From the cell containing the given text, extract its center point as (x, y) coordinate. 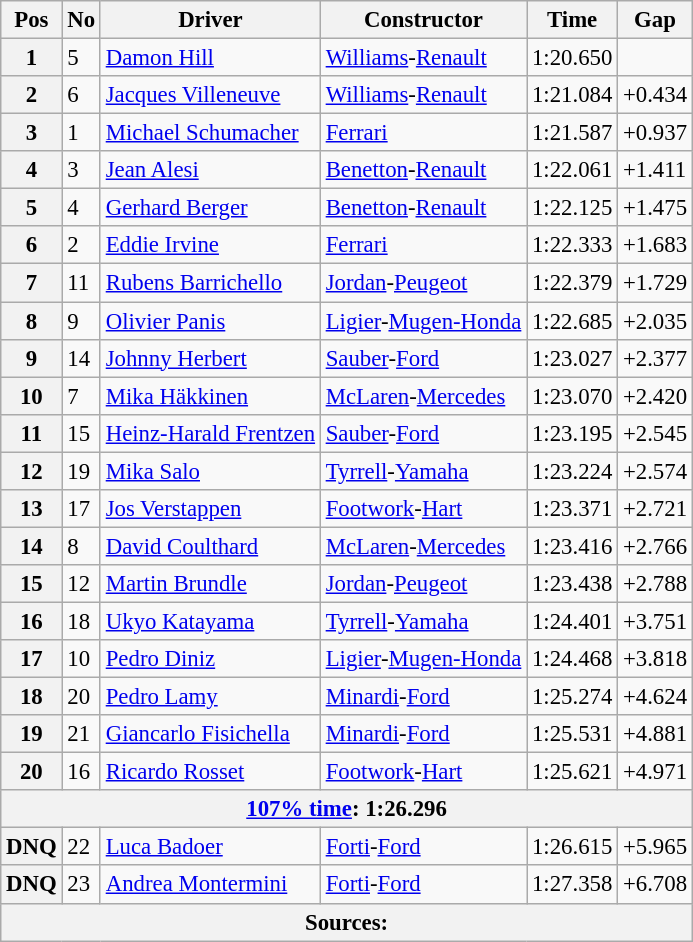
Jos Verstappen (210, 509)
1:27.358 (572, 885)
+4.624 (656, 697)
Andrea Montermini (210, 885)
+4.881 (656, 734)
Heinz-Harald Frentzen (210, 433)
1:22.685 (572, 321)
1:21.587 (572, 133)
No (81, 20)
1:20.650 (572, 58)
Damon Hill (210, 58)
Driver (210, 20)
Luca Badoer (210, 847)
Ricardo Rosset (210, 772)
+1.475 (656, 208)
Mika Salo (210, 471)
1:24.468 (572, 659)
+2.035 (656, 321)
1:23.027 (572, 358)
Olivier Panis (210, 321)
+3.751 (656, 621)
+2.766 (656, 546)
+2.545 (656, 433)
Johnny Herbert (210, 358)
+0.434 (656, 95)
Jacques Villeneuve (210, 95)
22 (81, 847)
Eddie Irvine (210, 245)
Jean Alesi (210, 170)
Mika Häkkinen (210, 396)
Sources: (347, 922)
1:26.615 (572, 847)
1:23.195 (572, 433)
Gap (656, 20)
Constructor (423, 20)
1:24.401 (572, 621)
+2.788 (656, 584)
Ukyo Katayama (210, 621)
1:22.125 (572, 208)
1:25.531 (572, 734)
+5.965 (656, 847)
+6.708 (656, 885)
Gerhard Berger (210, 208)
21 (81, 734)
+2.420 (656, 396)
+1.683 (656, 245)
Giancarlo Fisichella (210, 734)
+1.729 (656, 283)
1:22.379 (572, 283)
1:23.438 (572, 584)
1:23.416 (572, 546)
Pedro Lamy (210, 697)
Pedro Diniz (210, 659)
Rubens Barrichello (210, 283)
1:23.070 (572, 396)
Michael Schumacher (210, 133)
Martin Brundle (210, 584)
+2.574 (656, 471)
13 (32, 509)
1:25.621 (572, 772)
+3.818 (656, 659)
David Coulthard (210, 546)
Time (572, 20)
107% time: 1:26.296 (347, 809)
1:23.371 (572, 509)
1:25.274 (572, 697)
+1.411 (656, 170)
1:22.333 (572, 245)
+4.971 (656, 772)
+2.377 (656, 358)
1:21.084 (572, 95)
+2.721 (656, 509)
1:22.061 (572, 170)
23 (81, 885)
1:23.224 (572, 471)
Pos (32, 20)
+0.937 (656, 133)
